Find where the given text appears and provide that cell's center as [X, Y] coordinate. 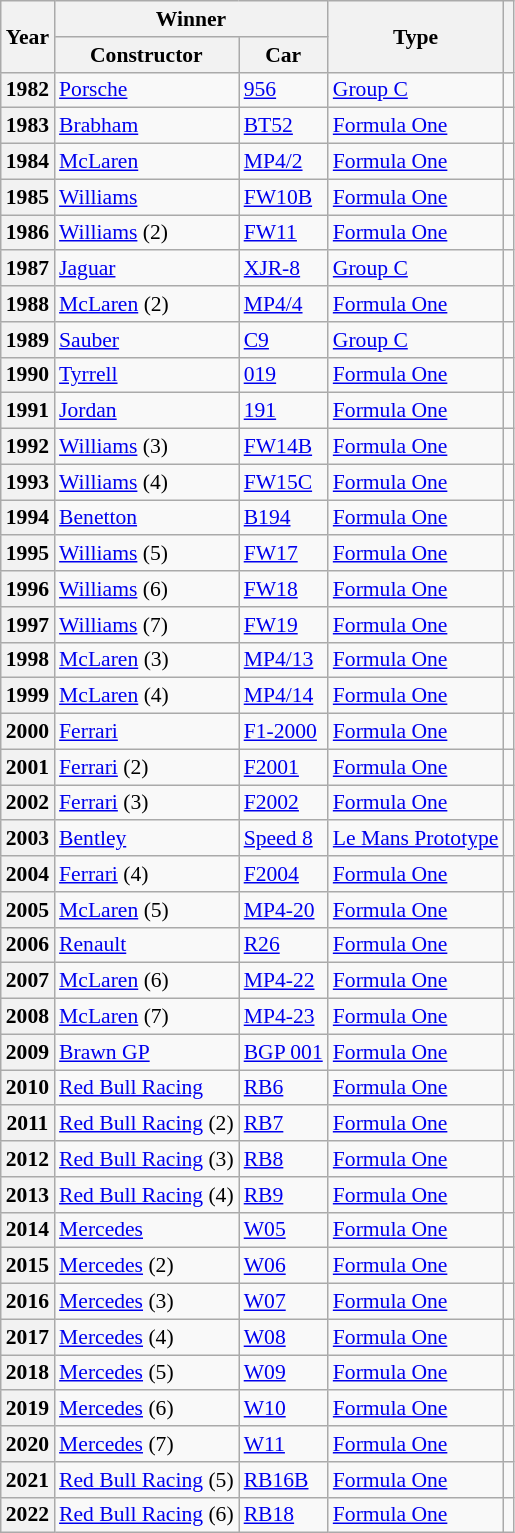
019 [284, 375]
Ferrari (4) [146, 874]
Mercedes (6) [146, 1409]
W06 [284, 1266]
Bentley [146, 839]
Williams (7) [146, 625]
Sauber [146, 340]
C9 [284, 340]
Mercedes (4) [146, 1337]
2010 [28, 1088]
2011 [28, 1124]
2022 [28, 1515]
1983 [28, 126]
MP4-20 [284, 910]
XJR-8 [284, 269]
Le Mans Prototype [416, 839]
Porsche [146, 90]
2003 [28, 839]
Car [284, 55]
BGP 001 [284, 1052]
Ferrari (3) [146, 803]
Jordan [146, 411]
Williams (6) [146, 589]
Williams (5) [146, 554]
Benetton [146, 518]
1995 [28, 554]
MP4-22 [284, 981]
1982 [28, 90]
2020 [28, 1444]
Brabham [146, 126]
RB16B [284, 1480]
2014 [28, 1230]
RB8 [284, 1159]
Mercedes (3) [146, 1302]
FW15C [284, 482]
2004 [28, 874]
W05 [284, 1230]
2013 [28, 1195]
MP4/14 [284, 696]
Williams [146, 197]
Red Bull Racing (3) [146, 1159]
B194 [284, 518]
Red Bull Racing (4) [146, 1195]
RB18 [284, 1515]
1997 [28, 625]
F2004 [284, 874]
1990 [28, 375]
1984 [28, 162]
McLaren [146, 162]
McLaren (6) [146, 981]
Year [28, 36]
Red Bull Racing (5) [146, 1480]
RB9 [284, 1195]
1999 [28, 696]
2009 [28, 1052]
Mercedes (2) [146, 1266]
F2001 [284, 767]
2000 [28, 732]
1985 [28, 197]
McLaren (5) [146, 910]
1988 [28, 304]
Tyrrell [146, 375]
Mercedes (5) [146, 1373]
Brawn GP [146, 1052]
MP4/13 [284, 660]
1998 [28, 660]
2018 [28, 1373]
191 [284, 411]
Constructor [146, 55]
W11 [284, 1444]
MP4/2 [284, 162]
Mercedes [146, 1230]
2012 [28, 1159]
FW19 [284, 625]
2008 [28, 1017]
1996 [28, 589]
Mercedes (7) [146, 1444]
BT52 [284, 126]
MP4/4 [284, 304]
FW14B [284, 447]
2019 [28, 1409]
2017 [28, 1337]
RB6 [284, 1088]
Williams (4) [146, 482]
1987 [28, 269]
Ferrari [146, 732]
2002 [28, 803]
FW11 [284, 233]
1989 [28, 340]
1994 [28, 518]
2001 [28, 767]
R26 [284, 945]
RB7 [284, 1124]
956 [284, 90]
2007 [28, 981]
Red Bull Racing (2) [146, 1124]
1986 [28, 233]
Jaguar [146, 269]
McLaren (3) [146, 660]
Ferrari (2) [146, 767]
W08 [284, 1337]
F1-2000 [284, 732]
McLaren (4) [146, 696]
2021 [28, 1480]
FW18 [284, 589]
McLaren (7) [146, 1017]
Winner [191, 19]
1991 [28, 411]
W09 [284, 1373]
Speed 8 [284, 839]
Red Bull Racing [146, 1088]
2005 [28, 910]
Williams (3) [146, 447]
2016 [28, 1302]
Williams (2) [146, 233]
FW10B [284, 197]
FW17 [284, 554]
Red Bull Racing (6) [146, 1515]
1993 [28, 482]
F2002 [284, 803]
W07 [284, 1302]
Type [416, 36]
2006 [28, 945]
Renault [146, 945]
McLaren (2) [146, 304]
1992 [28, 447]
W10 [284, 1409]
2015 [28, 1266]
MP4-23 [284, 1017]
